Return (x, y) of the center of cell containing provided text 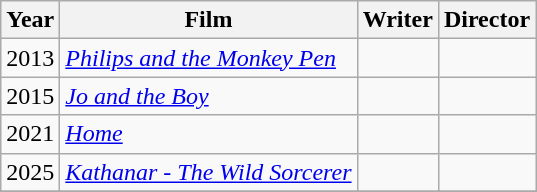
Home (208, 134)
Kathanar - The Wild Sorcerer (208, 172)
2015 (30, 96)
Philips and the Monkey Pen (208, 58)
Jo and the Boy (208, 96)
2021 (30, 134)
Director (486, 20)
Year (30, 20)
Writer (398, 20)
2025 (30, 172)
Film (208, 20)
2013 (30, 58)
